Pinpoint the cell where the given text exists, returning its (x, y) midpoint coordinate. 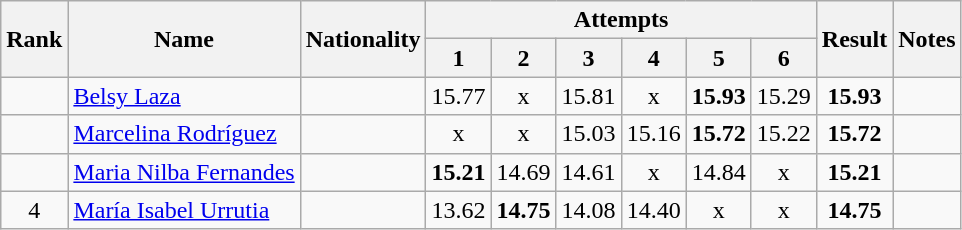
3 (588, 58)
14.40 (654, 210)
5 (718, 58)
Nationality (363, 39)
13.62 (458, 210)
1 (458, 58)
Belsy Laza (184, 96)
15.16 (654, 134)
Notes (927, 39)
Rank (34, 39)
14.08 (588, 210)
14.84 (718, 172)
15.81 (588, 96)
2 (524, 58)
15.77 (458, 96)
Name (184, 39)
Marcelina Rodríguez (184, 134)
15.03 (588, 134)
6 (784, 58)
14.61 (588, 172)
María Isabel Urrutia (184, 210)
Maria Nilba Fernandes (184, 172)
15.22 (784, 134)
Result (854, 39)
Attempts (621, 20)
14.69 (524, 172)
15.29 (784, 96)
